Capture the cell that displays the provided text and extract its [x, y] central coordinate. 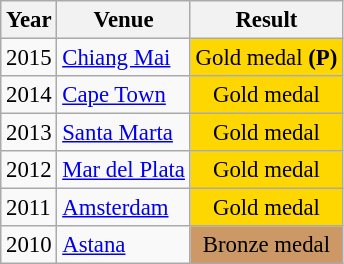
2013 [29, 133]
Bronze medal [266, 245]
2012 [29, 170]
Year [29, 20]
Mar del Plata [124, 170]
Venue [124, 20]
Chiang Mai [124, 58]
2011 [29, 208]
Astana [124, 245]
2014 [29, 95]
2010 [29, 245]
Gold medal (P) [266, 58]
Amsterdam [124, 208]
Santa Marta [124, 133]
Result [266, 20]
Cape Town [124, 95]
2015 [29, 58]
